Determine the [X, Y] coordinate at the center of the cell enclosing the given text.  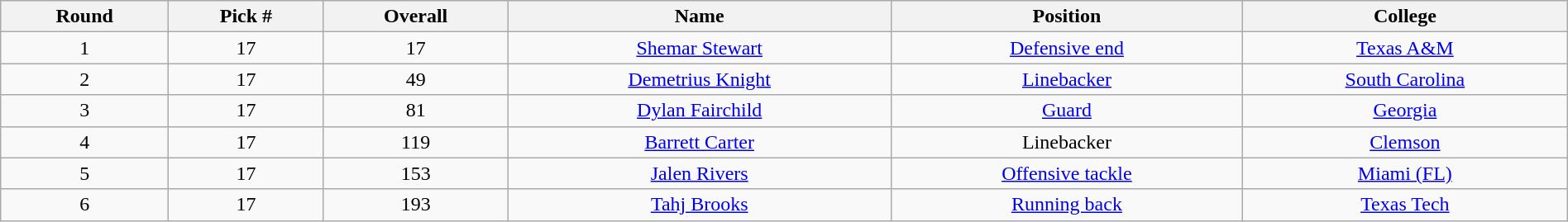
Jalen Rivers [700, 173]
Clemson [1404, 142]
6 [84, 205]
Round [84, 17]
Guard [1067, 111]
Texas Tech [1404, 205]
Demetrius Knight [700, 79]
Pick # [246, 17]
Dylan Fairchild [700, 111]
193 [415, 205]
Position [1067, 17]
Overall [415, 17]
South Carolina [1404, 79]
153 [415, 173]
2 [84, 79]
1 [84, 48]
4 [84, 142]
Running back [1067, 205]
Georgia [1404, 111]
Offensive tackle [1067, 173]
College [1404, 17]
Shemar Stewart [700, 48]
81 [415, 111]
Tahj Brooks [700, 205]
49 [415, 79]
3 [84, 111]
Texas A&M [1404, 48]
5 [84, 173]
Barrett Carter [700, 142]
119 [415, 142]
Miami (FL) [1404, 173]
Name [700, 17]
Defensive end [1067, 48]
